Locate the cell with the specified text and output its [x, y] center coordinate. 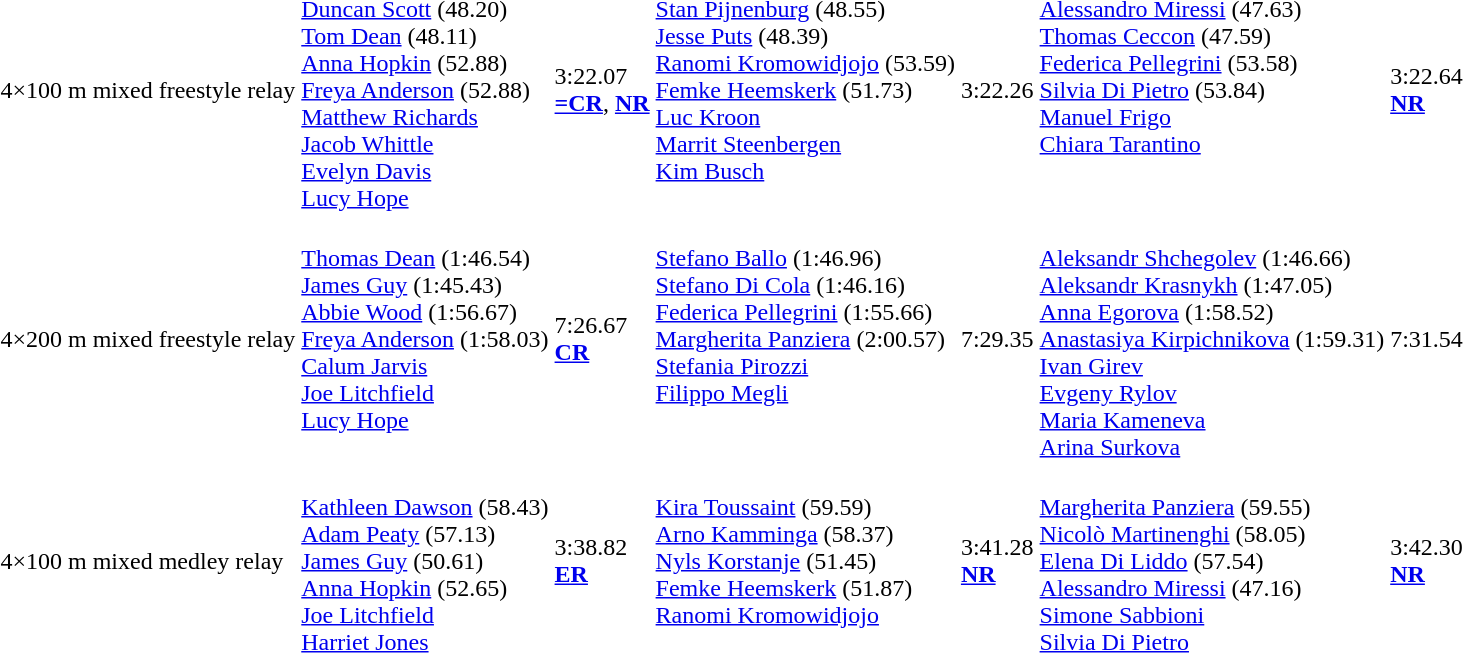
7:29.35 [997, 339]
Stefano Ballo (1:46.96)Stefano Di Cola (1:46.16)Federica Pellegrini (1:55.66)Margherita Panziera (2:00.57)Stefania PirozziFilippo Megli [805, 339]
Thomas Dean (1:46.54)James Guy (1:45.43)Abbie Wood (1:56.67)Freya Anderson (1:58.03)Calum JarvisJoe LitchfieldLucy Hope [425, 339]
7:26.67CR [602, 339]
